Provide the [x, y] coordinate of the cell's center where the given text is located.  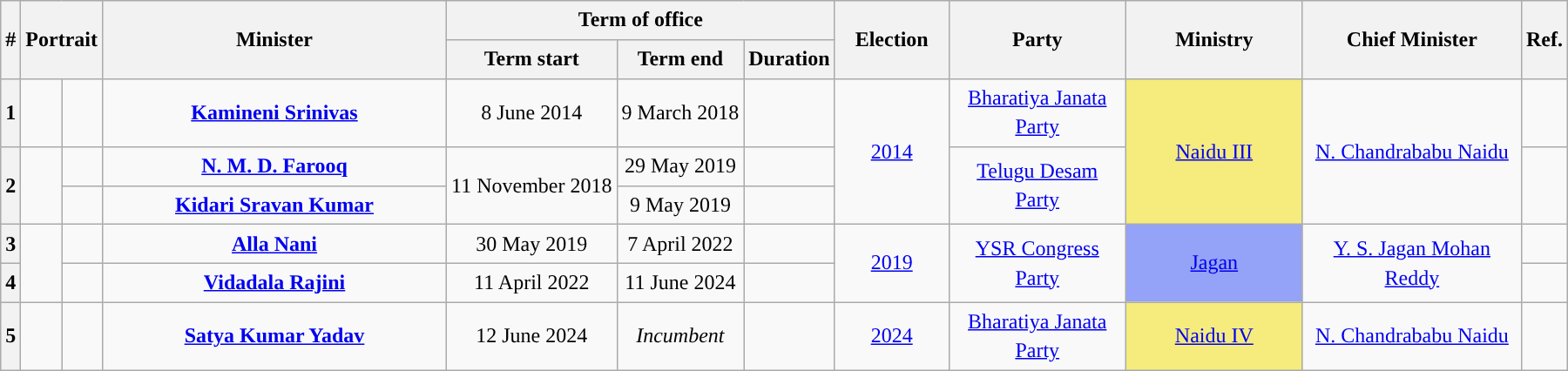
29 May 2019 [680, 165]
11 June 2024 [680, 282]
Y. S. Jagan Mohan Reddy [1411, 263]
2 [10, 185]
Minister [274, 40]
Satya Kumar Yadav [274, 336]
Jagan [1214, 263]
Ref. [1544, 40]
1 [10, 112]
# [10, 40]
Kamineni Srinivas [274, 112]
Term of office [641, 21]
5 [10, 336]
Term end [680, 59]
N. M. D. Farooq [274, 165]
Party [1037, 40]
2019 [892, 263]
Ministry [1214, 40]
8 June 2014 [531, 112]
3 [10, 244]
Alla Nani [274, 244]
Incumbent [680, 336]
YSR Congress Party [1037, 263]
Kidari Sravan Kumar [274, 206]
11 April 2022 [531, 282]
2014 [892, 152]
Naidu III [1214, 152]
Chief Minister [1411, 40]
30 May 2019 [531, 244]
2024 [892, 336]
Vidadala Rajini [274, 282]
11 November 2018 [531, 185]
7 April 2022 [680, 244]
Election [892, 40]
9 May 2019 [680, 206]
Portrait [62, 40]
9 March 2018 [680, 112]
Telugu Desam Party [1037, 185]
Term start [531, 59]
4 [10, 282]
12 June 2024 [531, 336]
Naidu IV [1214, 336]
Duration [789, 59]
